Locate the cell with the specified text and output its [X, Y] center coordinate. 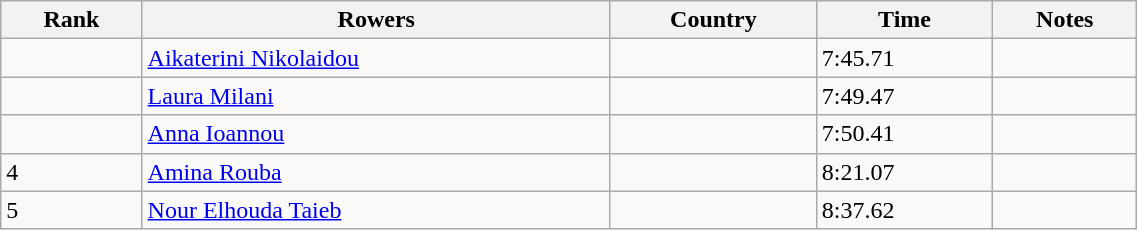
Amina Rouba [376, 172]
7:49.47 [904, 96]
8:21.07 [904, 172]
Country [713, 20]
8:37.62 [904, 210]
7:45.71 [904, 58]
Rank [72, 20]
Nour Elhouda Taieb [376, 210]
5 [72, 210]
7:50.41 [904, 134]
4 [72, 172]
Rowers [376, 20]
Time [904, 20]
Aikaterini Nikolaidou [376, 58]
Anna Ioannou [376, 134]
Laura Milani [376, 96]
Notes [1065, 20]
